Pinpoint the cell where the given text exists, returning its [x, y] midpoint coordinate. 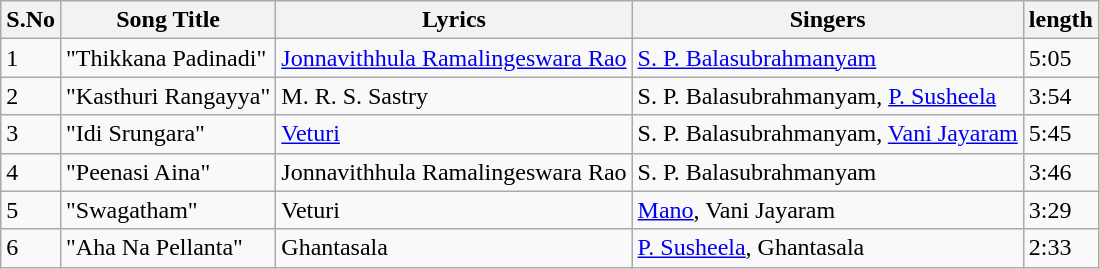
3:46 [1060, 172]
S.No [31, 20]
Song Title [168, 20]
Ghantasala [454, 248]
M. R. S. Sastry [454, 96]
1 [31, 58]
Lyrics [454, 20]
5:45 [1060, 134]
P. Susheela, Ghantasala [828, 248]
5 [31, 210]
Mano, Vani Jayaram [828, 210]
"Peenasi Aina" [168, 172]
2:33 [1060, 248]
"Idi Srungara" [168, 134]
"Kasthuri Rangayya" [168, 96]
3:54 [1060, 96]
"Thikkana Padinadi" [168, 58]
Singers [828, 20]
3:29 [1060, 210]
"Aha Na Pellanta" [168, 248]
S. P. Balasubrahmanyam, P. Susheela [828, 96]
5:05 [1060, 58]
2 [31, 96]
4 [31, 172]
6 [31, 248]
S. P. Balasubrahmanyam, Vani Jayaram [828, 134]
"Swagatham" [168, 210]
length [1060, 20]
3 [31, 134]
